Pinpoint the cell where the given text exists, returning its (x, y) midpoint coordinate. 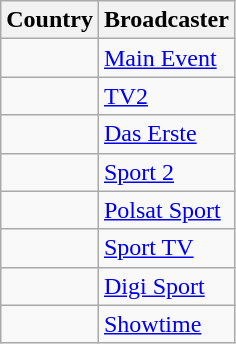
Das Erste (166, 134)
Country (50, 20)
Broadcaster (166, 20)
Sport TV (166, 248)
Polsat Sport (166, 210)
Showtime (166, 324)
TV2 (166, 96)
Main Event (166, 58)
Digi Sport (166, 286)
Sport 2 (166, 172)
